Capture the cell that displays the provided text and extract its (x, y) central coordinate. 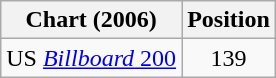
Position (229, 20)
139 (229, 58)
US Billboard 200 (92, 58)
Chart (2006) (92, 20)
